Output the [x, y] coordinate of the center of the cell containing the given text.  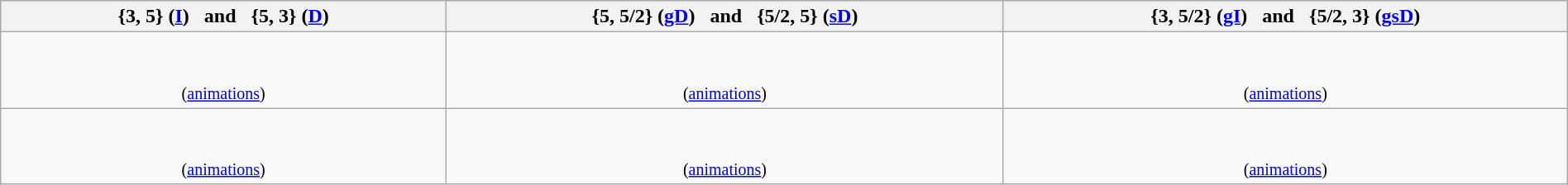
{5, 5/2} (gD) and {5/2, 5} (sD) [725, 17]
{3, 5/2} (gI) and {5/2, 3} (gsD) [1285, 17]
{3, 5} (I) and {5, 3} (D) [223, 17]
